Extract the [X, Y] coordinate from the center of the cell holding the provided text.  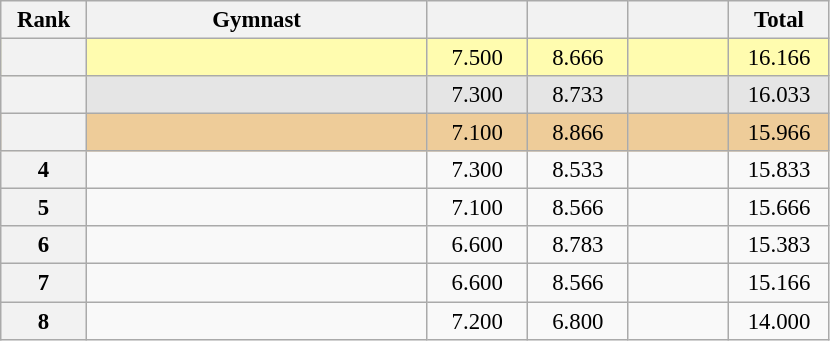
Total [780, 20]
Gymnast [256, 20]
6 [44, 245]
6.800 [578, 321]
15.966 [780, 133]
8.866 [578, 133]
Rank [44, 20]
8.666 [578, 58]
7 [44, 283]
8.783 [578, 245]
5 [44, 208]
7.500 [478, 58]
15.166 [780, 283]
15.666 [780, 208]
4 [44, 170]
8 [44, 321]
8.533 [578, 170]
14.000 [780, 321]
16.033 [780, 95]
7.200 [478, 321]
8.733 [578, 95]
15.383 [780, 245]
15.833 [780, 170]
16.166 [780, 58]
